Return the [x, y] coordinate for the center point of the cell that contains the specified text.  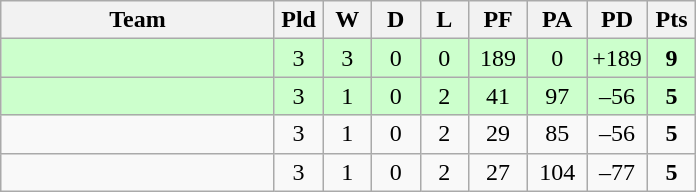
Pts [672, 20]
41 [498, 96]
9 [672, 58]
PA [558, 20]
–77 [618, 172]
W [348, 20]
D [396, 20]
104 [558, 172]
PF [498, 20]
189 [498, 58]
85 [558, 134]
Team [138, 20]
97 [558, 96]
27 [498, 172]
PD [618, 20]
Pld [298, 20]
+189 [618, 58]
L [444, 20]
29 [498, 134]
